Find where the given text appears and provide that cell's center as [x, y] coordinate. 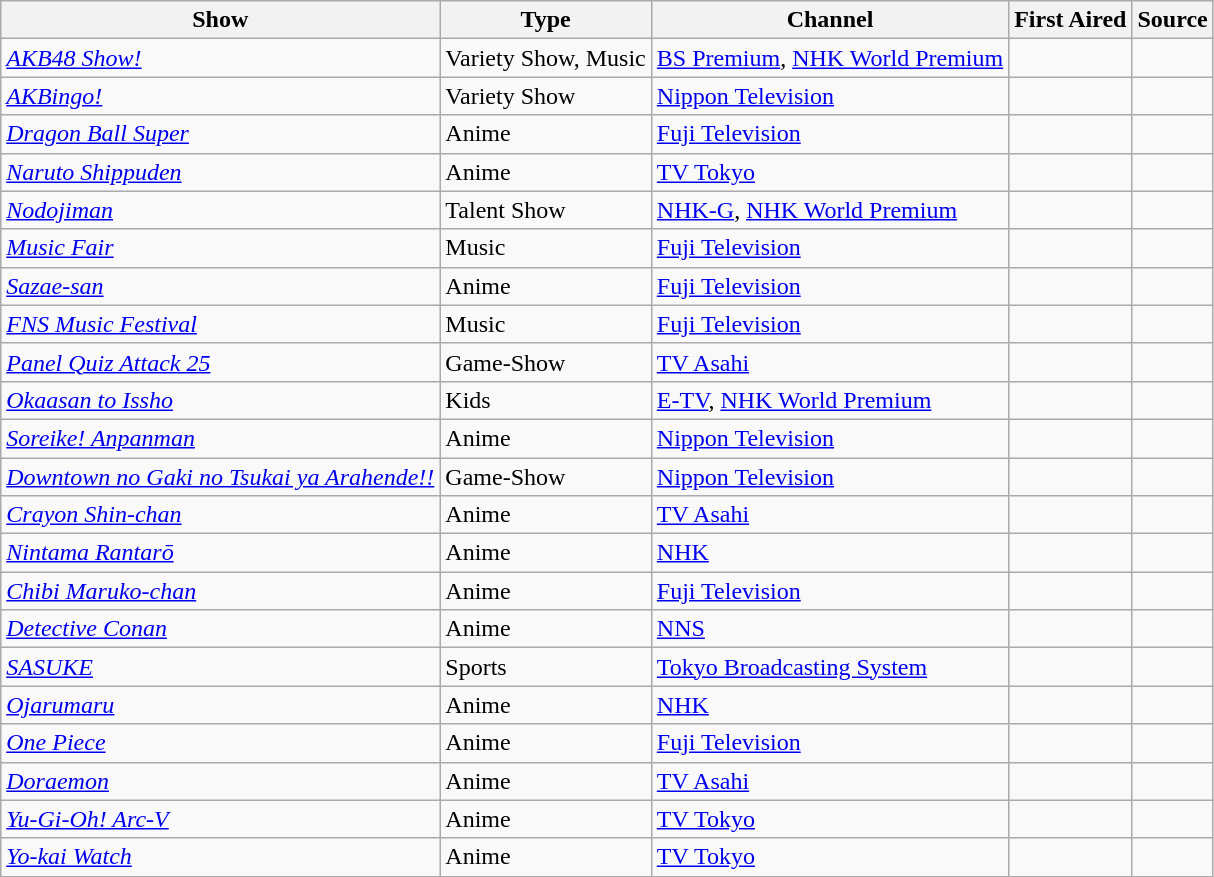
Dragon Ball Super [220, 134]
Yu-Gi-Oh! Arc-V [220, 819]
NHK-G, NHK World Premium [830, 210]
Variety Show, Music [546, 58]
Show [220, 20]
Nintama Rantarō [220, 553]
One Piece [220, 743]
BS Premium, NHK World Premium [830, 58]
NNS [830, 629]
Panel Quiz Attack 25 [220, 362]
Detective Conan [220, 629]
Doraemon [220, 781]
Sports [546, 667]
Ojarumaru [220, 705]
Nodojiman [220, 210]
Naruto Shippuden [220, 172]
AKBingo! [220, 96]
Channel [830, 20]
First Aired [1070, 20]
Soreike! Anpanman [220, 438]
Type [546, 20]
AKB48 Show! [220, 58]
Talent Show [546, 210]
Variety Show [546, 96]
Crayon Shin-chan [220, 515]
E-TV, NHK World Premium [830, 400]
Downtown no Gaki no Tsukai ya Arahende!! [220, 477]
Kids [546, 400]
Sazae-san [220, 286]
SASUKE [220, 667]
Source [1172, 20]
FNS Music Festival [220, 324]
Yo-kai Watch [220, 857]
Music Fair [220, 248]
Okaasan to Issho [220, 400]
Chibi Maruko-chan [220, 591]
Tokyo Broadcasting System [830, 667]
